Detect which cell encompasses the target text, then output its (x, y) center coordinate. 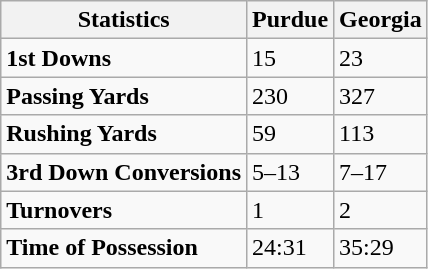
1st Downs (124, 58)
Rushing Yards (124, 134)
5–13 (290, 172)
Time of Possession (124, 248)
Georgia (381, 20)
7–17 (381, 172)
3rd Down Conversions (124, 172)
2 (381, 210)
113 (381, 134)
230 (290, 96)
23 (381, 58)
15 (290, 58)
59 (290, 134)
Turnovers (124, 210)
1 (290, 210)
Purdue (290, 20)
Statistics (124, 20)
327 (381, 96)
24:31 (290, 248)
Passing Yards (124, 96)
35:29 (381, 248)
